For the text-containing cell, return its midpoint in (x, y) coordinate format. 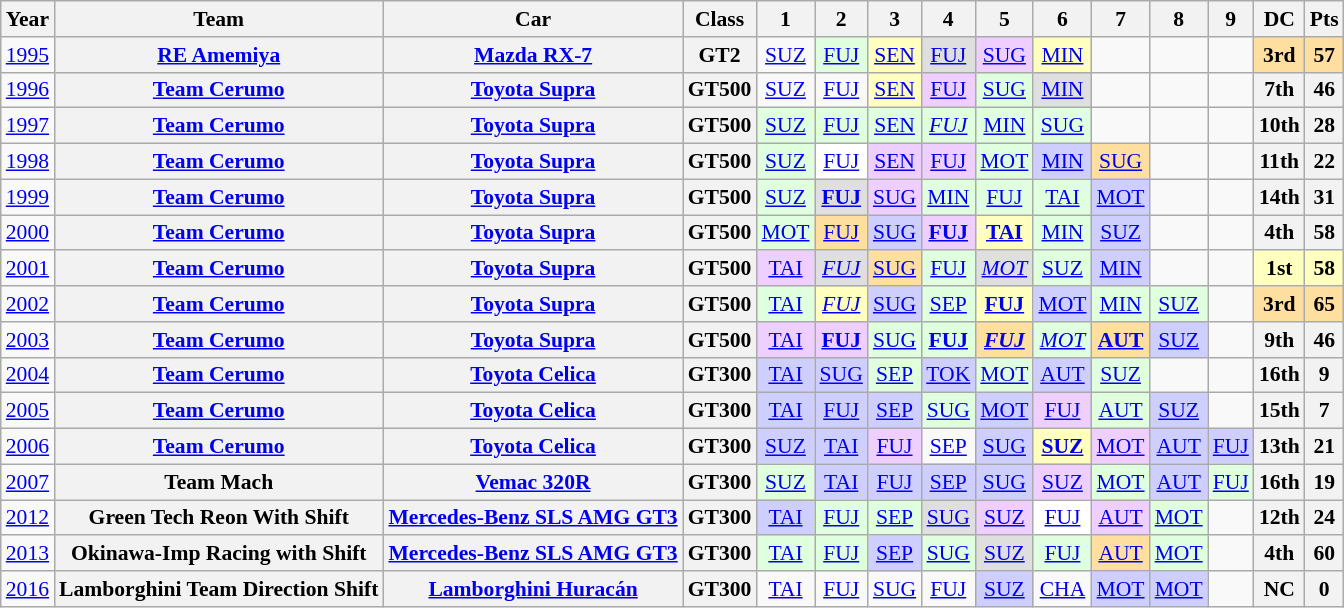
Year (28, 19)
2 (842, 19)
2004 (28, 375)
14th (1280, 197)
1997 (28, 126)
Class (720, 19)
3 (894, 19)
1999 (28, 197)
Team Mach (218, 482)
31 (1324, 197)
Lamborghini Huracán (532, 589)
DC (1280, 19)
11th (1280, 162)
RE Amemiya (218, 55)
12th (1280, 518)
Okinawa-Imp Racing with Shift (218, 554)
2002 (28, 304)
2016 (28, 589)
19 (1324, 482)
2013 (28, 554)
4 (948, 19)
2012 (28, 518)
22 (1324, 162)
8 (1179, 19)
Green Tech Reon With Shift (218, 518)
21 (1324, 447)
60 (1324, 554)
24 (1324, 518)
2001 (28, 269)
2005 (28, 411)
Car (532, 19)
7th (1280, 90)
13th (1280, 447)
9th (1280, 340)
Lamborghini Team Direction Shift (218, 589)
65 (1324, 304)
5 (1004, 19)
1996 (28, 90)
1998 (28, 162)
2000 (28, 233)
2007 (28, 482)
CHA (1062, 589)
28 (1324, 126)
GT2 (720, 55)
6 (1062, 19)
2006 (28, 447)
TOK (948, 375)
Pts (1324, 19)
0 (1324, 589)
1 (785, 19)
Mazda RX-7 (532, 55)
Vemac 320R (532, 482)
NC (1280, 589)
57 (1324, 55)
Team (218, 19)
1st (1280, 269)
15th (1280, 411)
10th (1280, 126)
1995 (28, 55)
2003 (28, 340)
